Scan for the cell matching the given text and deliver its (x, y) coordinate at center. 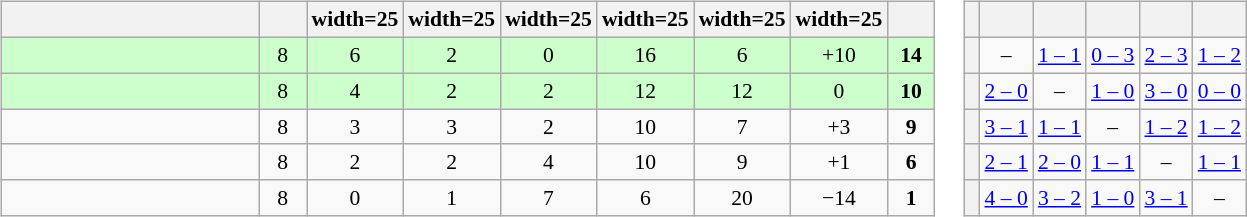
16 (646, 55)
14 (911, 55)
+3 (838, 127)
20 (742, 198)
4 – 0 (1006, 198)
0 – 3 (1112, 55)
+1 (838, 162)
−14 (838, 198)
0 – 0 (1220, 91)
2 – 3 (1166, 55)
2 – 1 (1006, 162)
3 – 0 (1166, 91)
3 – 2 (1060, 198)
+10 (838, 55)
